Extract the [X, Y] coordinate from the center of the cell holding the provided text.  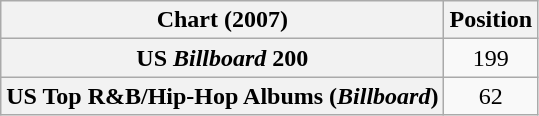
199 [491, 58]
US Billboard 200 [222, 58]
62 [491, 96]
Position [491, 20]
US Top R&B/Hip-Hop Albums (Billboard) [222, 96]
Chart (2007) [222, 20]
